Find where the given text appears and provide that cell's center as (x, y) coordinate. 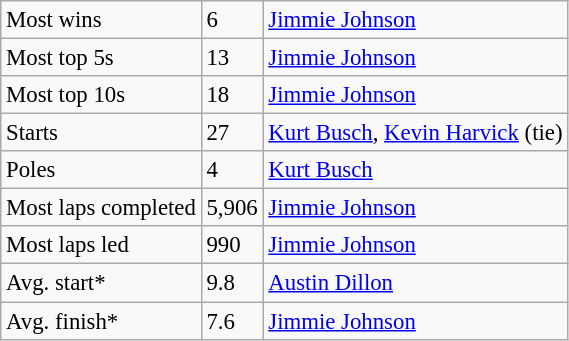
4 (232, 170)
Kurt Busch (416, 170)
6 (232, 20)
18 (232, 95)
5,906 (232, 208)
Avg. start* (101, 283)
27 (232, 133)
13 (232, 58)
Avg. finish* (101, 321)
7.6 (232, 321)
Austin Dillon (416, 283)
Most top 5s (101, 58)
990 (232, 245)
Poles (101, 170)
Kurt Busch, Kevin Harvick (tie) (416, 133)
Most wins (101, 20)
9.8 (232, 283)
Most top 10s (101, 95)
Starts (101, 133)
Most laps led (101, 245)
Most laps completed (101, 208)
